From the cell containing the given text, extract its center point as (x, y) coordinate. 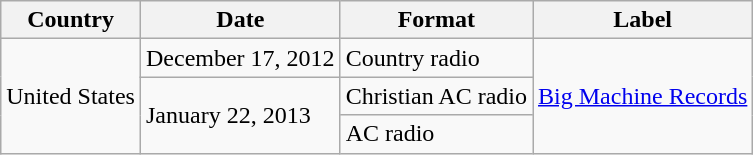
United States (71, 96)
AC radio (436, 134)
Label (643, 20)
Date (240, 20)
Country (71, 20)
Big Machine Records (643, 96)
December 17, 2012 (240, 58)
January 22, 2013 (240, 115)
Country radio (436, 58)
Christian AC radio (436, 96)
Format (436, 20)
